Pinpoint the cell where the given text exists, returning its [x, y] midpoint coordinate. 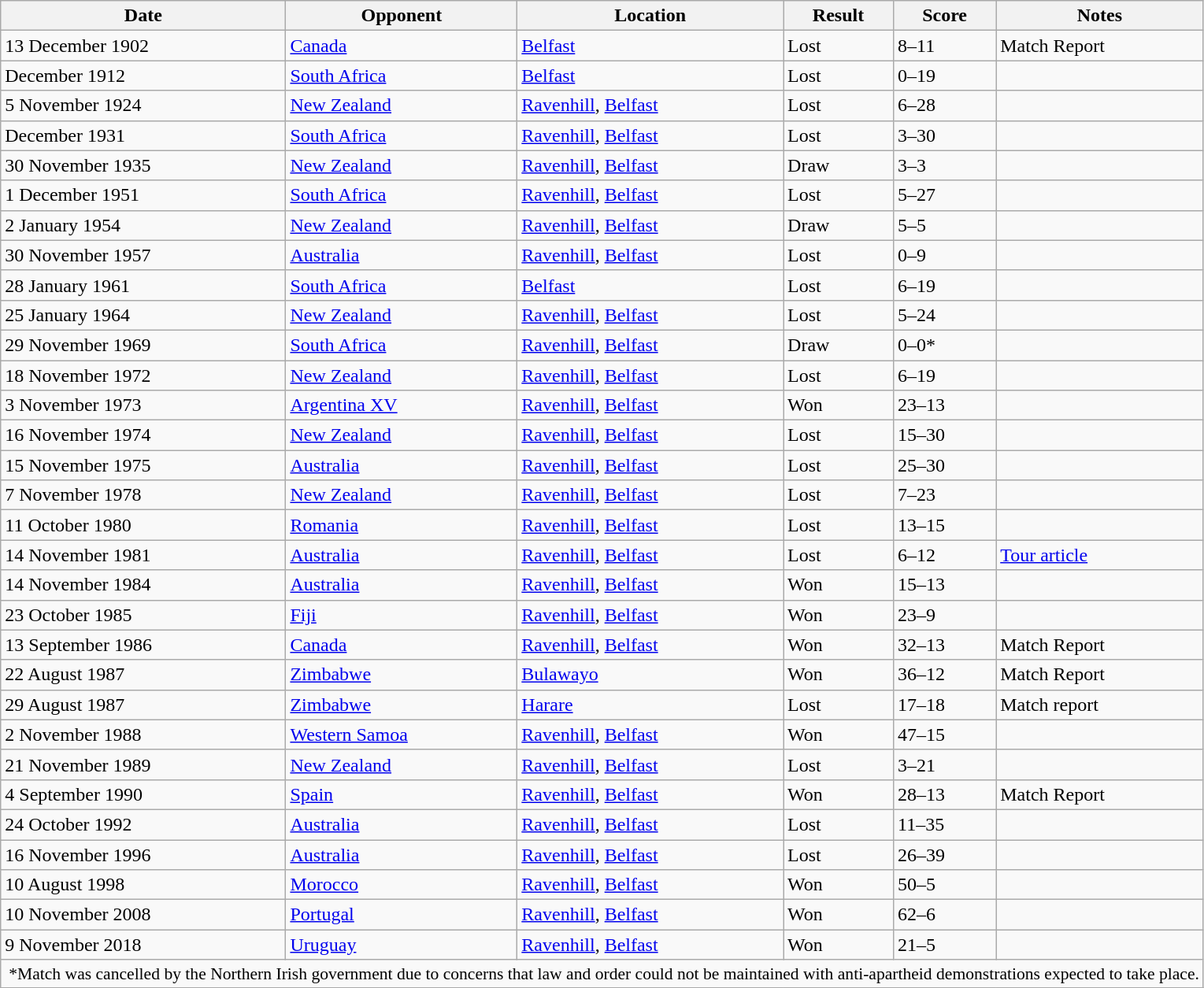
9 November 2018 [143, 945]
Opponent [402, 16]
16 November 1996 [143, 854]
10 November 2008 [143, 915]
5–24 [945, 315]
Harare [650, 705]
13–15 [945, 525]
Argentina XV [402, 405]
Uruguay [402, 945]
December 1931 [143, 135]
29 November 1969 [143, 345]
7–23 [945, 495]
7 November 1978 [143, 495]
25–30 [945, 465]
Morocco [402, 885]
13 September 1986 [143, 645]
2 November 1988 [143, 735]
36–12 [945, 675]
23 October 1985 [143, 615]
18 November 1972 [143, 376]
Fiji [402, 615]
Tour article [1099, 555]
6–28 [945, 105]
0–9 [945, 255]
Location [650, 16]
21 November 1989 [143, 764]
3–21 [945, 764]
8–11 [945, 46]
47–15 [945, 735]
17–18 [945, 705]
0–0* [945, 345]
14 November 1981 [143, 555]
Bulawayo [650, 675]
21–5 [945, 945]
15–13 [945, 585]
6–12 [945, 555]
5–27 [945, 195]
5–5 [945, 225]
Result [839, 16]
December 1912 [143, 76]
Date [143, 16]
25 January 1964 [143, 315]
3–30 [945, 135]
23–9 [945, 615]
15 November 1975 [143, 465]
3 November 1973 [143, 405]
26–39 [945, 854]
Notes [1099, 16]
1 December 1951 [143, 195]
50–5 [945, 885]
28 January 1961 [143, 285]
Western Samoa [402, 735]
Score [945, 16]
2 January 1954 [143, 225]
0–19 [945, 76]
11 October 1980 [143, 525]
24 October 1992 [143, 824]
29 August 1987 [143, 705]
11–35 [945, 824]
14 November 1984 [143, 585]
16 November 1974 [143, 435]
62–6 [945, 915]
28–13 [945, 794]
5 November 1924 [143, 105]
22 August 1987 [143, 675]
10 August 1998 [143, 885]
Match report [1099, 705]
Portugal [402, 915]
30 November 1957 [143, 255]
15–30 [945, 435]
30 November 1935 [143, 165]
13 December 1902 [143, 46]
32–13 [945, 645]
23–13 [945, 405]
4 September 1990 [143, 794]
Romania [402, 525]
3–3 [945, 165]
Spain [402, 794]
